Identify which cell holds the provided text, then report its (x, y) central coordinate. 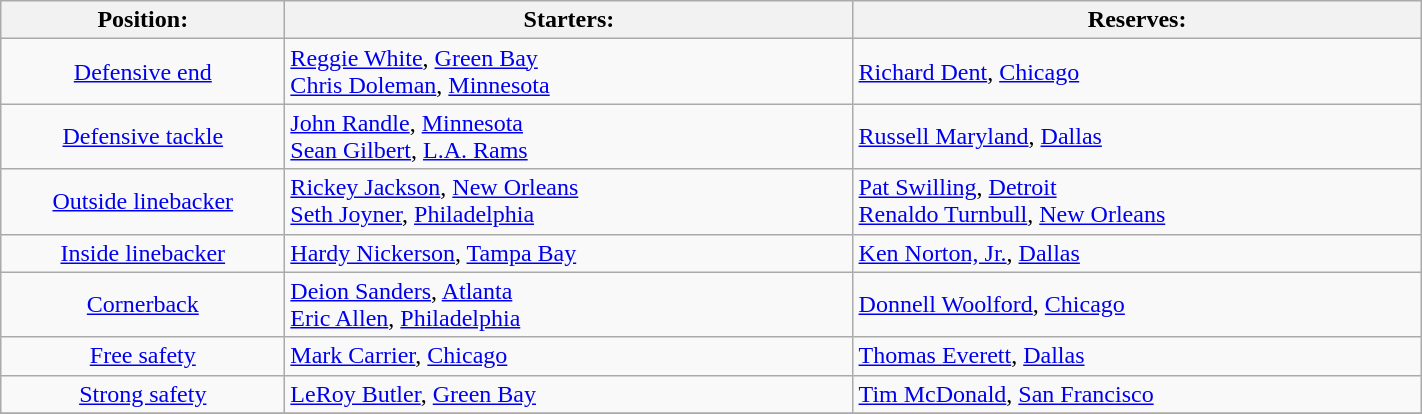
LeRoy Butler, Green Bay (569, 394)
Defensive tackle (143, 136)
Thomas Everett, Dallas (1137, 356)
Donnell Woolford, Chicago (1137, 304)
Defensive end (143, 72)
Reggie White, Green Bay Chris Doleman, Minnesota (569, 72)
Pat Swilling, Detroit Renaldo Turnbull, New Orleans (1137, 202)
Position: (143, 20)
Mark Carrier, Chicago (569, 356)
Deion Sanders, Atlanta Eric Allen, Philadelphia (569, 304)
Russell Maryland, Dallas (1137, 136)
Richard Dent, Chicago (1137, 72)
Reserves: (1137, 20)
Tim McDonald, San Francisco (1137, 394)
Hardy Nickerson, Tampa Bay (569, 253)
John Randle, Minnesota Sean Gilbert, L.A. Rams (569, 136)
Starters: (569, 20)
Outside linebacker (143, 202)
Ken Norton, Jr., Dallas (1137, 253)
Cornerback (143, 304)
Inside linebacker (143, 253)
Strong safety (143, 394)
Free safety (143, 356)
Rickey Jackson, New Orleans Seth Joyner, Philadelphia (569, 202)
